Return the (X, Y) coordinate for the center point of the cell that contains the specified text.  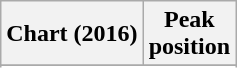
Peak position (189, 34)
Chart (2016) (72, 34)
